Determine the [x, y] coordinate at the center of the cell enclosing the given text.  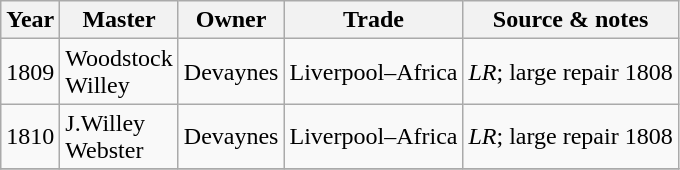
Source & notes [570, 20]
WoodstockWilley [119, 72]
Master [119, 20]
1809 [30, 72]
Owner [231, 20]
1810 [30, 136]
J.WilleyWebster [119, 136]
Trade [374, 20]
Year [30, 20]
